Detect which cell encompasses the target text, then output its (X, Y) center coordinate. 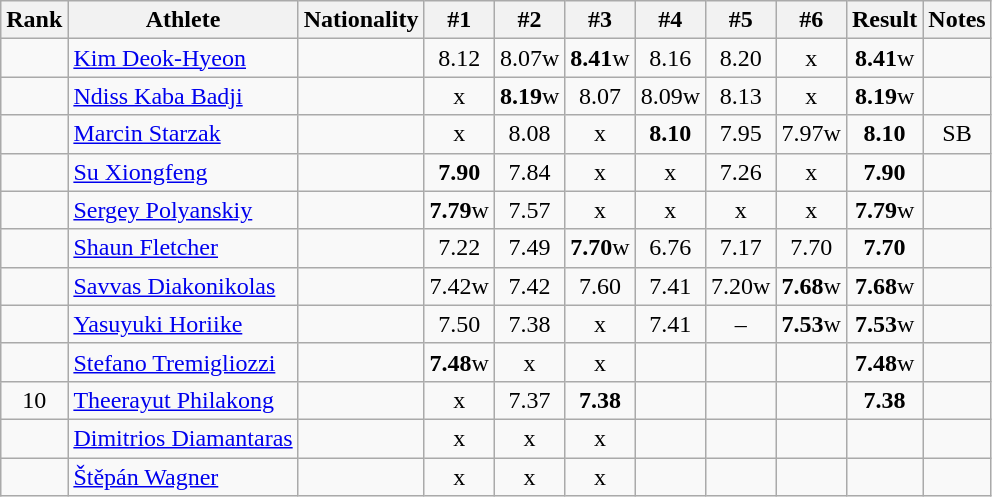
8.12 (459, 58)
Dimitrios Diamantaras (183, 438)
Nationality (361, 20)
7.49 (529, 248)
Sergey Polyanskiy (183, 210)
8.09w (670, 96)
Theerayut Philakong (183, 400)
Rank (34, 20)
8.16 (670, 58)
7.50 (459, 324)
Marcin Starzak (183, 134)
7.84 (529, 172)
Su Xiongfeng (183, 172)
7.17 (741, 248)
8.07 (600, 96)
8.08 (529, 134)
7.37 (529, 400)
7.26 (741, 172)
#2 (529, 20)
7.60 (600, 286)
Stefano Tremigliozzi (183, 362)
Notes (957, 20)
Kim Deok-Hyeon (183, 58)
#6 (811, 20)
8.13 (741, 96)
#3 (600, 20)
7.95 (741, 134)
Yasuyuki Horiike (183, 324)
– (741, 324)
#5 (741, 20)
Shaun Fletcher (183, 248)
7.57 (529, 210)
10 (34, 400)
7.42w (459, 286)
SB (957, 134)
7.97w (811, 134)
6.76 (670, 248)
7.20w (741, 286)
7.70w (600, 248)
Štěpán Wagner (183, 477)
#1 (459, 20)
Ndiss Kaba Badji (183, 96)
7.42 (529, 286)
#4 (670, 20)
Result (884, 20)
7.22 (459, 248)
Athlete (183, 20)
Savvas Diakonikolas (183, 286)
8.07w (529, 58)
8.20 (741, 58)
